Locate the cell with the specified text and output its (X, Y) center coordinate. 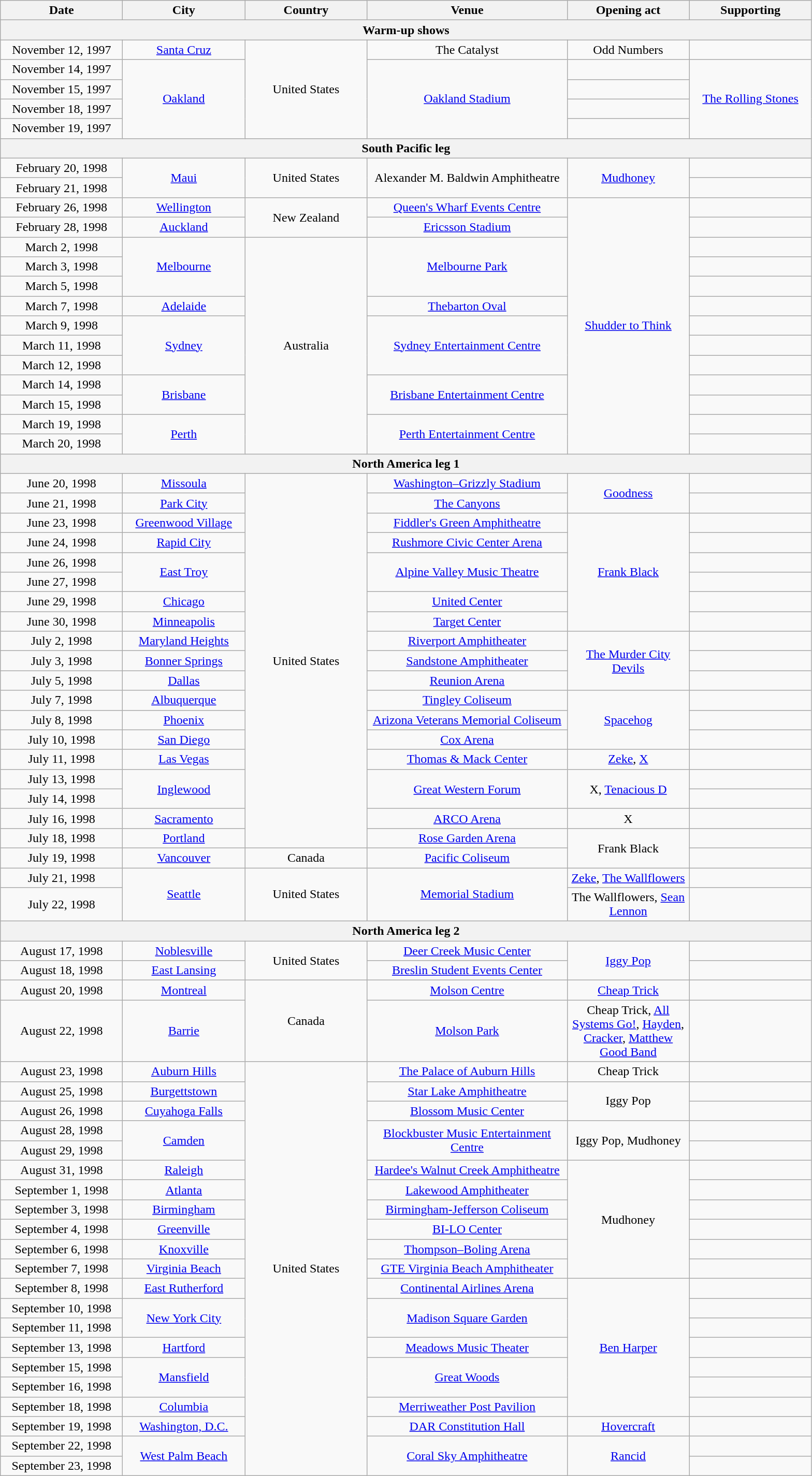
The Palace of Auburn Hills (467, 1072)
July 11, 1998 (62, 759)
Meadows Music Theater (467, 1348)
Vancouver (184, 858)
The Murder City Devils (628, 661)
Atlanta (184, 1190)
Molson Centre (467, 990)
February 26, 1998 (62, 207)
X (628, 818)
July 21, 1998 (62, 878)
Alexander M. Baldwin Amphitheatre (467, 178)
New York City (184, 1318)
September 7, 1998 (62, 1269)
Thompson–Boling Arena (467, 1249)
Dallas (184, 681)
Perth (184, 434)
Adelaide (184, 306)
June 29, 1998 (62, 602)
Sandstone Amphitheater (467, 661)
July 5, 1998 (62, 681)
Tingley Coliseum (467, 700)
July 14, 1998 (62, 799)
September 3, 1998 (62, 1209)
March 20, 1998 (62, 444)
March 7, 1998 (62, 306)
New Zealand (306, 217)
November 14, 1997 (62, 69)
March 14, 1998 (62, 385)
September 6, 1998 (62, 1249)
Washington, D.C. (184, 1426)
Seattle (184, 895)
Blockbuster Music Entertainment Centre (467, 1140)
Zeke, The Wallflowers (628, 878)
Maui (184, 178)
Target Center (467, 621)
March 3, 1998 (62, 267)
March 9, 1998 (62, 326)
Melbourne (184, 267)
Birmingham-Jefferson Coliseum (467, 1209)
Barrie (184, 1031)
February 28, 1998 (62, 227)
August 23, 1998 (62, 1072)
Supporting (750, 10)
Zeke, X (628, 759)
September 13, 1998 (62, 1348)
City (184, 10)
GTE Virginia Beach Amphitheater (467, 1269)
Inglewood (184, 789)
March 5, 1998 (62, 286)
June 23, 1998 (62, 523)
Minneapolis (184, 621)
Missoula (184, 483)
July 19, 1998 (62, 858)
Camden (184, 1140)
North America leg 2 (406, 931)
August 26, 1998 (62, 1111)
Las Vegas (184, 759)
Oakland Stadium (467, 99)
Date (62, 10)
Park City (184, 503)
March 19, 1998 (62, 424)
Cox Arena (467, 740)
Birmingham (184, 1209)
Spacehog (628, 720)
Arizona Veterans Memorial Coliseum (467, 720)
June 24, 1998 (62, 542)
Raleigh (184, 1170)
North America leg 1 (406, 464)
August 22, 1998 (62, 1031)
Sydney Entertainment Centre (467, 345)
Country (306, 10)
Wellington (184, 207)
The Catalyst (467, 50)
Venue (467, 10)
August 29, 1998 (62, 1150)
Auckland (184, 227)
August 17, 1998 (62, 951)
Portland (184, 838)
Goodness (628, 493)
ARCO Arena (467, 818)
September 15, 1998 (62, 1367)
July 3, 1998 (62, 661)
March 2, 1998 (62, 247)
Santa Cruz (184, 50)
The Wallflowers, Sean Lennon (628, 904)
Sydney (184, 345)
San Diego (184, 740)
August 31, 1998 (62, 1170)
Odd Numbers (628, 50)
Sacramento (184, 818)
Melbourne Park (467, 267)
Opening act (628, 10)
Madison Square Garden (467, 1318)
Pacific Coliseum (467, 858)
The Canyons (467, 503)
Thomas & Mack Center (467, 759)
August 18, 1998 (62, 971)
Hardee's Walnut Creek Amphitheatre (467, 1170)
February 21, 1998 (62, 187)
February 20, 1998 (62, 168)
June 21, 1998 (62, 503)
Washington–Grizzly Stadium (467, 483)
Ben Harper (628, 1348)
Australia (306, 346)
Star Lake Amphitheatre (467, 1091)
Columbia (184, 1407)
August 20, 1998 (62, 990)
Virginia Beach (184, 1269)
Brisbane Entertainment Centre (467, 395)
July 16, 1998 (62, 818)
Mansfield (184, 1377)
September 19, 1998 (62, 1426)
September 16, 1998 (62, 1387)
Deer Creek Music Center (467, 951)
Thebarton Oval (467, 306)
Cheap Trick, All Systems Go!, Hayden, Cracker, Matthew Good Band (628, 1031)
Maryland Heights (184, 641)
East Lansing (184, 971)
Knoxville (184, 1249)
Perth Entertainment Centre (467, 434)
Iggy Pop, Mudhoney (628, 1140)
Noblesville (184, 951)
Rapid City (184, 542)
March 12, 1998 (62, 365)
Rose Garden Arena (467, 838)
Alpine Valley Music Theatre (467, 572)
July 18, 1998 (62, 838)
Merriweather Post Pavilion (467, 1407)
September 1, 1998 (62, 1190)
West Palm Beach (184, 1456)
DAR Constitution Hall (467, 1426)
March 15, 1998 (62, 404)
Molson Park (467, 1031)
Chicago (184, 602)
East Rutherford (184, 1289)
July 22, 1998 (62, 904)
August 28, 1998 (62, 1131)
Lakewood Amphitheater (467, 1190)
Albuquerque (184, 700)
Shudder to Think (628, 325)
September 18, 1998 (62, 1407)
Queen's Wharf Events Centre (467, 207)
September 23, 1998 (62, 1466)
South Pacific leg (406, 148)
Warm-up shows (406, 30)
Reunion Arena (467, 681)
July 13, 1998 (62, 779)
September 8, 1998 (62, 1289)
July 8, 1998 (62, 720)
Cuyahoga Falls (184, 1111)
Ericsson Stadium (467, 227)
Phoenix (184, 720)
July 2, 1998 (62, 641)
BI-LO Center (467, 1229)
Great Woods (467, 1377)
November 18, 1997 (62, 109)
Rancid (628, 1456)
June 20, 1998 (62, 483)
Burgettstown (184, 1091)
Riverport Amphitheater (467, 641)
Rushmore Civic Center Arena (467, 542)
United Center (467, 602)
Greenwood Village (184, 523)
June 27, 1998 (62, 582)
Continental Airlines Arena (467, 1289)
The Rolling Stones (750, 99)
Brisbane (184, 395)
August 25, 1998 (62, 1091)
Auburn Hills (184, 1072)
March 11, 1998 (62, 345)
July 7, 1998 (62, 700)
Breslin Student Events Center (467, 971)
Hartford (184, 1348)
Fiddler's Green Amphitheatre (467, 523)
September 11, 1998 (62, 1328)
November 15, 1997 (62, 89)
Memorial Stadium (467, 895)
Coral Sky Amphitheatre (467, 1456)
Great Western Forum (467, 789)
Greenville (184, 1229)
Oakland (184, 99)
Bonner Springs (184, 661)
November 12, 1997 (62, 50)
September 10, 1998 (62, 1308)
East Troy (184, 572)
June 26, 1998 (62, 562)
Montreal (184, 990)
June 30, 1998 (62, 621)
Hovercraft (628, 1426)
September 22, 1998 (62, 1446)
Blossom Music Center (467, 1111)
July 10, 1998 (62, 740)
X, Tenacious D (628, 789)
November 19, 1997 (62, 128)
September 4, 1998 (62, 1229)
